Pinpoint the cell where the given text exists, returning its [X, Y] midpoint coordinate. 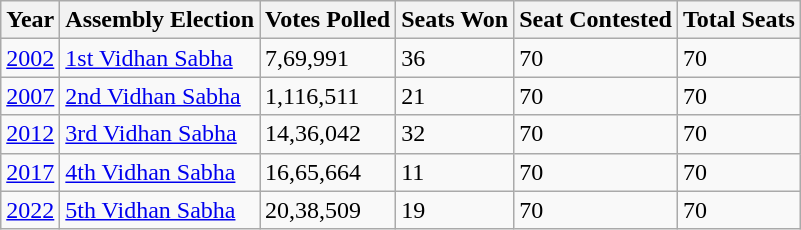
2002 [30, 58]
5th Vidhan Sabha [160, 210]
1st Vidhan Sabha [160, 58]
Votes Polled [328, 20]
1,116,511 [328, 96]
14,36,042 [328, 134]
Seat Contested [596, 20]
Seats Won [455, 20]
4th Vidhan Sabha [160, 172]
36 [455, 58]
16,65,664 [328, 172]
19 [455, 210]
20,38,509 [328, 210]
3rd Vidhan Sabha [160, 134]
2012 [30, 134]
2nd Vidhan Sabha [160, 96]
Year [30, 20]
7,69,991 [328, 58]
Total Seats [738, 20]
32 [455, 134]
2017 [30, 172]
11 [455, 172]
Assembly Election [160, 20]
2007 [30, 96]
21 [455, 96]
2022 [30, 210]
